Search for the cell housing the specified text and yield its [x, y] center coordinate. 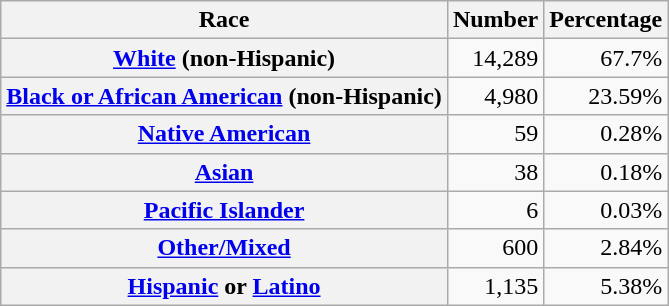
White (non-Hispanic) [224, 58]
23.59% [606, 96]
Native American [224, 134]
67.7% [606, 58]
Pacific Islander [224, 210]
0.28% [606, 134]
38 [495, 172]
Other/Mixed [224, 248]
0.03% [606, 210]
59 [495, 134]
1,135 [495, 286]
0.18% [606, 172]
5.38% [606, 286]
2.84% [606, 248]
4,980 [495, 96]
Black or African American (non-Hispanic) [224, 96]
14,289 [495, 58]
Race [224, 20]
Number [495, 20]
Asian [224, 172]
Hispanic or Latino [224, 286]
6 [495, 210]
Percentage [606, 20]
600 [495, 248]
